Determine the (x, y) coordinate at the center of the cell enclosing the given text.  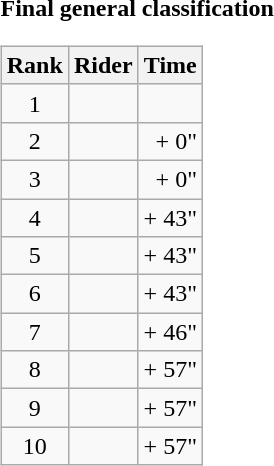
4 (34, 217)
+ 46" (170, 332)
7 (34, 332)
9 (34, 408)
1 (34, 103)
Time (170, 65)
3 (34, 179)
2 (34, 141)
6 (34, 294)
8 (34, 370)
10 (34, 446)
Rank (34, 65)
Rider (103, 65)
5 (34, 256)
